Find where the given text appears and provide that cell's center as [X, Y] coordinate. 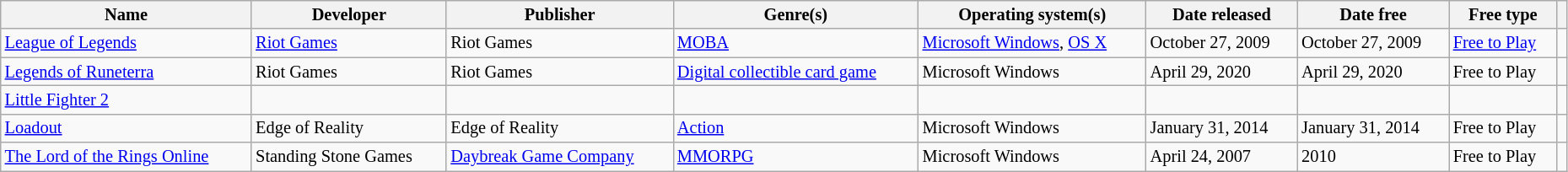
Operating system(s) [1032, 14]
Microsoft Windows, OS X [1032, 43]
Action [796, 128]
The Lord of the Rings Online [127, 157]
Free type [1503, 14]
Legends of Runeterra [127, 72]
Genre(s) [796, 14]
Digital collectible card game [796, 72]
Standing Stone Games [349, 157]
Name [127, 14]
Publisher [560, 14]
MMORPG [796, 157]
Date free [1373, 14]
Developer [349, 14]
2010 [1373, 157]
Loadout [127, 128]
Little Fighter 2 [127, 99]
MOBA [796, 43]
Daybreak Game Company [560, 157]
Date released [1222, 14]
League of Legends [127, 43]
April 24, 2007 [1222, 157]
